Capture the cell that displays the provided text and extract its (x, y) central coordinate. 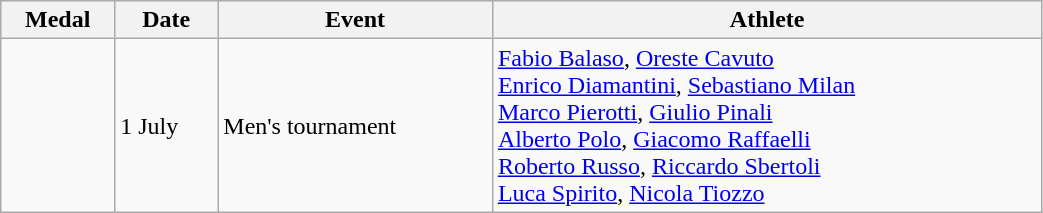
Medal (58, 20)
Men's tournament (356, 126)
Athlete (767, 20)
Event (356, 20)
1 July (166, 126)
Date (166, 20)
